Locate the cell with the specified text and output its [x, y] center coordinate. 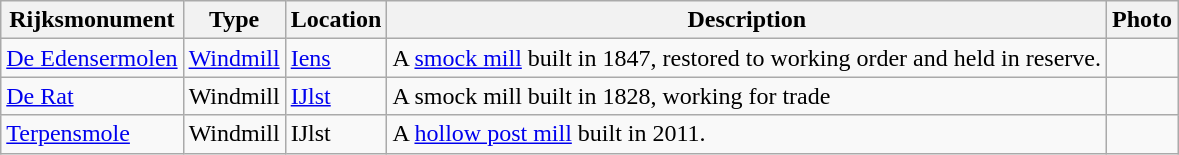
Photo [1142, 20]
Rijksmonument [92, 20]
Location [336, 20]
Terpensmole [92, 134]
Description [747, 20]
Type [234, 20]
A hollow post mill built in 2011. [747, 134]
Iens [336, 58]
A smock mill built in 1828, working for trade [747, 96]
De Rat [92, 96]
De Edensermolen [92, 58]
A smock mill built in 1847, restored to working order and held in reserve. [747, 58]
